Scan for the cell matching the given text and deliver its (X, Y) coordinate at center. 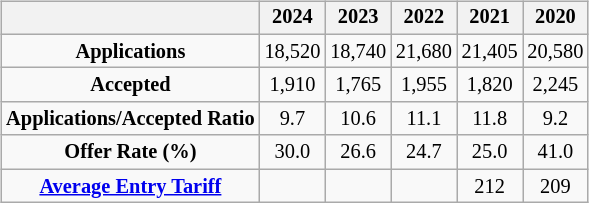
1,765 (358, 85)
Applications (130, 51)
2024 (293, 18)
1,820 (490, 85)
Accepted (130, 85)
41.0 (556, 152)
2020 (556, 18)
26.6 (358, 152)
2,245 (556, 85)
18,520 (293, 51)
212 (490, 186)
21,405 (490, 51)
20,580 (556, 51)
24.7 (424, 152)
18,740 (358, 51)
11.8 (490, 119)
9.7 (293, 119)
30.0 (293, 152)
10.6 (358, 119)
9.2 (556, 119)
Offer Rate (%) (130, 152)
25.0 (490, 152)
2023 (358, 18)
1,955 (424, 85)
11.1 (424, 119)
1,910 (293, 85)
209 (556, 186)
2022 (424, 18)
21,680 (424, 51)
Applications/Accepted Ratio (130, 119)
2021 (490, 18)
Average Entry Tariff (130, 186)
